Detect which cell encompasses the target text, then output its (X, Y) center coordinate. 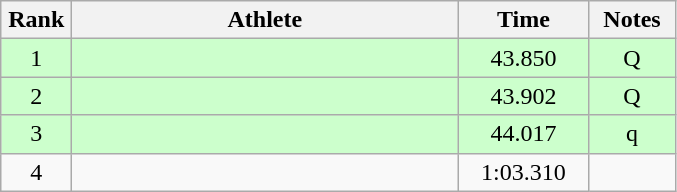
Time (524, 20)
q (632, 134)
2 (36, 96)
4 (36, 172)
3 (36, 134)
Notes (632, 20)
Rank (36, 20)
1 (36, 58)
43.902 (524, 96)
1:03.310 (524, 172)
43.850 (524, 58)
44.017 (524, 134)
Athlete (265, 20)
